Provide the (X, Y) coordinate of the cell's center where the given text is located.  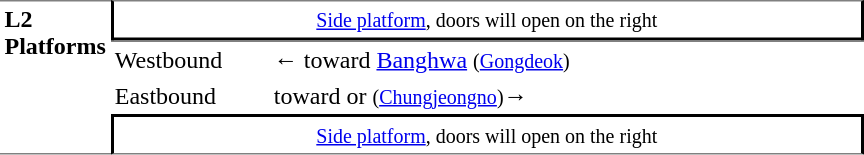
Westbound (190, 59)
L2Platforms (55, 77)
Eastbound (190, 96)
toward or (Chungjeongno)→ (566, 96)
← toward Banghwa (Gongdeok) (566, 59)
